Pinpoint the cell where the given text exists, returning its [X, Y] midpoint coordinate. 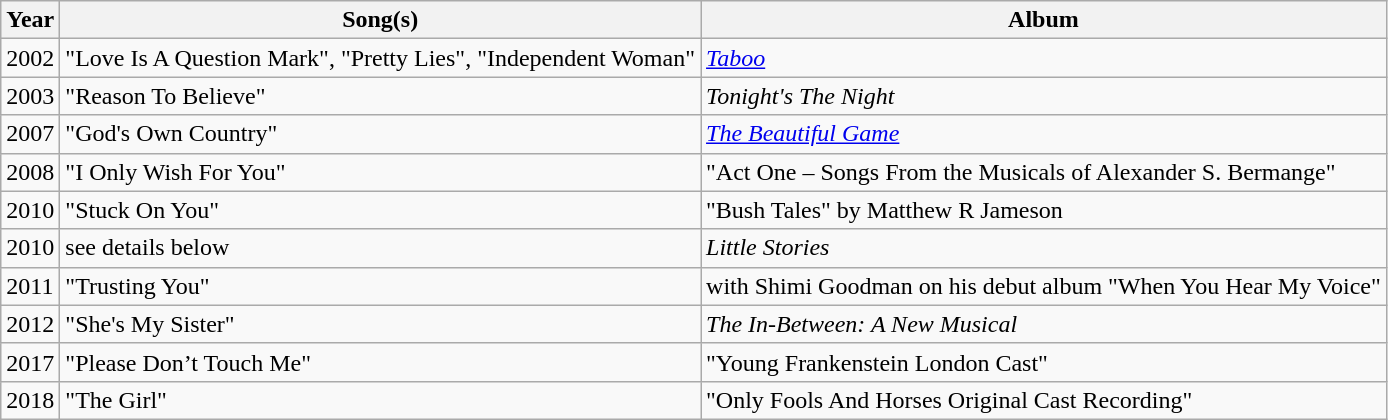
2008 [30, 172]
2011 [30, 286]
2012 [30, 324]
"Reason To Believe" [380, 96]
"Only Fools And Horses Original Cast Recording" [1044, 400]
"She's My Sister" [380, 324]
see details below [380, 248]
"Please Don’t Touch Me" [380, 362]
"Stuck On You" [380, 210]
"Act One – Songs From the Musicals of Alexander S. Bermange" [1044, 172]
The In-Between: A New Musical [1044, 324]
2018 [30, 400]
Taboo [1044, 58]
2002 [30, 58]
Song(s) [380, 20]
The Beautiful Game [1044, 134]
"Young Frankenstein London Cast" [1044, 362]
"I Only Wish For You" [380, 172]
"Bush Tales" by Matthew R Jameson [1044, 210]
"God's Own Country" [380, 134]
"Love Is A Question Mark", "Pretty Lies", "Independent Woman" [380, 58]
Album [1044, 20]
2017 [30, 362]
with Shimi Goodman on his debut album "When You Hear My Voice" [1044, 286]
Tonight's The Night [1044, 96]
"The Girl" [380, 400]
"Trusting You" [380, 286]
2007 [30, 134]
Little Stories [1044, 248]
2003 [30, 96]
Year [30, 20]
